Detect which cell encompasses the target text, then output its [x, y] center coordinate. 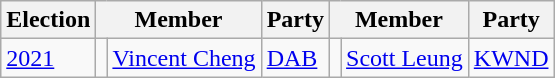
Election [48, 20]
Vincent Cheng [184, 58]
KWND [511, 58]
2021 [48, 58]
DAB [295, 58]
Scott Leung [405, 58]
